Output the (X, Y) coordinate of the center of the cell containing the given text.  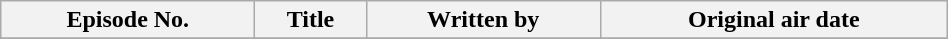
Episode No. (128, 20)
Title (310, 20)
Original air date (774, 20)
Written by (483, 20)
